Return the (x, y) coordinate for the center point of the cell that contains the specified text.  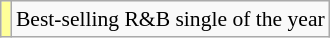
Best-selling R&B single of the year (170, 19)
